Extract the (x, y) coordinate from the center of the cell holding the provided text.  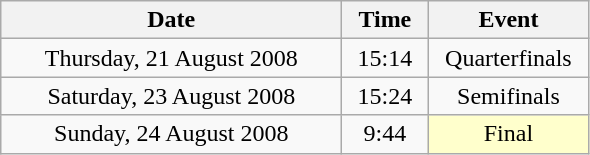
Sunday, 24 August 2008 (172, 134)
Thursday, 21 August 2008 (172, 58)
Saturday, 23 August 2008 (172, 96)
9:44 (385, 134)
Date (172, 20)
Final (508, 134)
Quarterfinals (508, 58)
Event (508, 20)
Time (385, 20)
15:24 (385, 96)
15:14 (385, 58)
Semifinals (508, 96)
